Return the (x, y) coordinate for the center point of the cell that contains the specified text.  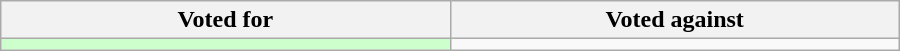
Voted for (226, 20)
Voted against (674, 20)
